Scan for the cell matching the given text and deliver its [X, Y] coordinate at center. 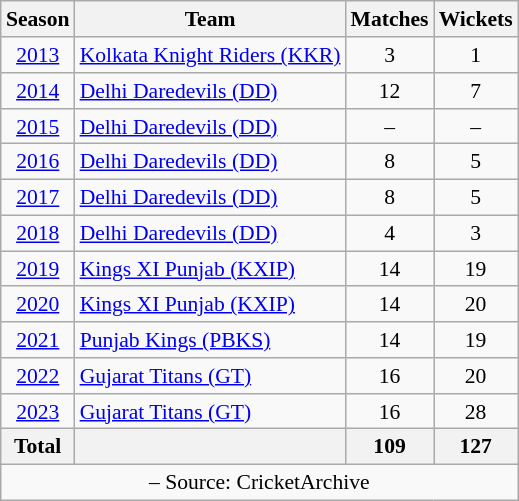
Season [38, 19]
2022 [38, 376]
2014 [38, 91]
Total [38, 447]
4 [390, 233]
2017 [38, 197]
Kolkata Knight Riders (KKR) [210, 55]
2018 [38, 233]
12 [390, 91]
1 [476, 55]
109 [390, 447]
2019 [38, 269]
2015 [38, 126]
2016 [38, 162]
7 [476, 91]
28 [476, 411]
Team [210, 19]
Wickets [476, 19]
2023 [38, 411]
Matches [390, 19]
Punjab Kings (PBKS) [210, 340]
– Source: CricketArchive [260, 482]
2020 [38, 304]
2021 [38, 340]
2013 [38, 55]
127 [476, 447]
